Pinpoint the cell where the given text exists, returning its [x, y] midpoint coordinate. 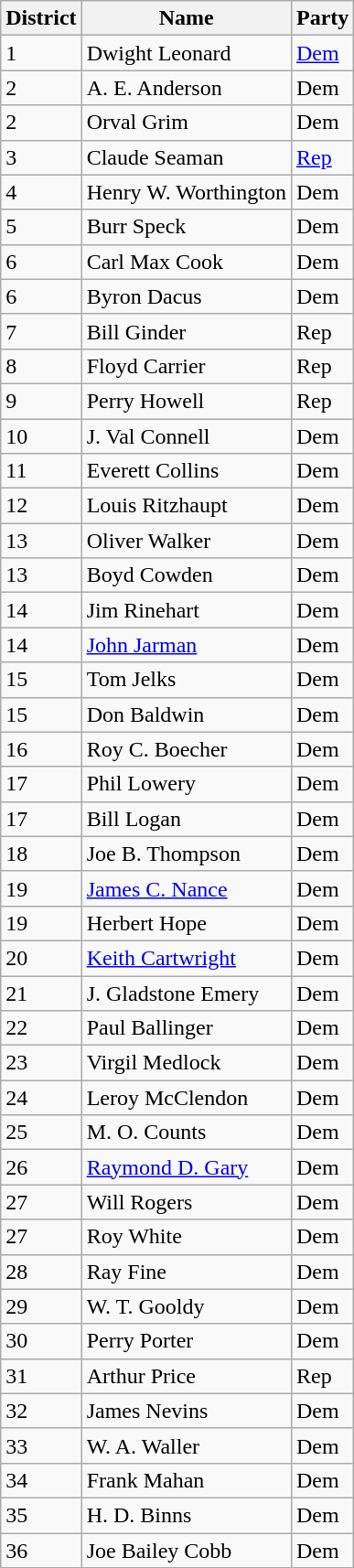
Roy White [187, 1237]
Oliver Walker [187, 541]
32 [41, 1411]
26 [41, 1167]
Henry W. Worthington [187, 192]
Perry Howell [187, 401]
25 [41, 1133]
Bill Ginder [187, 331]
Phil Lowery [187, 784]
28 [41, 1272]
Frank Mahan [187, 1480]
Joe B. Thompson [187, 854]
4 [41, 192]
1 [41, 53]
34 [41, 1480]
11 [41, 471]
John Jarman [187, 645]
9 [41, 401]
22 [41, 1028]
Ray Fine [187, 1272]
Perry Porter [187, 1341]
Roy C. Boecher [187, 749]
10 [41, 436]
Carl Max Cook [187, 262]
James C. Nance [187, 888]
24 [41, 1098]
James Nevins [187, 1411]
Bill Logan [187, 819]
Boyd Cowden [187, 575]
7 [41, 331]
H. D. Binns [187, 1515]
5 [41, 227]
M. O. Counts [187, 1133]
31 [41, 1376]
Party [322, 18]
Louis Ritzhaupt [187, 506]
Paul Ballinger [187, 1028]
W. T. Gooldy [187, 1306]
Claude Seaman [187, 157]
Floyd Carrier [187, 366]
Joe Bailey Cobb [187, 1551]
30 [41, 1341]
3 [41, 157]
A. E. Anderson [187, 88]
District [41, 18]
16 [41, 749]
W. A. Waller [187, 1445]
18 [41, 854]
12 [41, 506]
Keith Cartwright [187, 958]
23 [41, 1063]
J. Gladstone Emery [187, 993]
8 [41, 366]
Arthur Price [187, 1376]
Orval Grim [187, 123]
Tom Jelks [187, 680]
Leroy McClendon [187, 1098]
20 [41, 958]
Jim Rinehart [187, 610]
21 [41, 993]
Dwight Leonard [187, 53]
Name [187, 18]
Byron Dacus [187, 296]
36 [41, 1551]
Raymond D. Gary [187, 1167]
Burr Speck [187, 227]
Herbert Hope [187, 923]
35 [41, 1515]
Don Baldwin [187, 714]
Will Rogers [187, 1202]
29 [41, 1306]
J. Val Connell [187, 436]
Everett Collins [187, 471]
Virgil Medlock [187, 1063]
33 [41, 1445]
